Extract the [x, y] coordinate from the center of the cell holding the provided text.  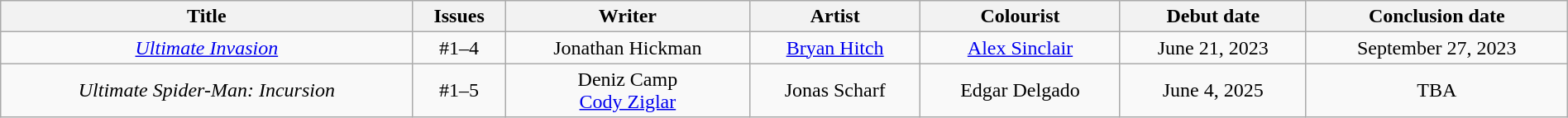
#1–4 [459, 48]
Writer [627, 17]
Alex Sinclair [1021, 48]
Colourist [1021, 17]
Ultimate Invasion [207, 48]
#1–5 [459, 91]
Jonas Scharf [834, 91]
Jonathan Hickman [627, 48]
Bryan Hitch [834, 48]
Deniz CampCody Ziglar [627, 91]
Conclusion date [1437, 17]
Edgar Delgado [1021, 91]
Debut date [1212, 17]
June 4, 2025 [1212, 91]
Artist [834, 17]
September 27, 2023 [1437, 48]
Issues [459, 17]
TBA [1437, 91]
Title [207, 17]
Ultimate Spider-Man: Incursion [207, 91]
June 21, 2023 [1212, 48]
